Identify which cell holds the provided text, then report its (x, y) central coordinate. 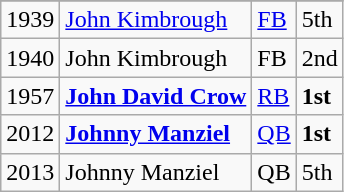
1940 (30, 58)
1957 (30, 96)
2nd (320, 58)
RB (274, 96)
John David Crow (156, 96)
1939 (30, 20)
2013 (30, 172)
2012 (30, 134)
